From the cell containing the given text, extract its center point as (X, Y) coordinate. 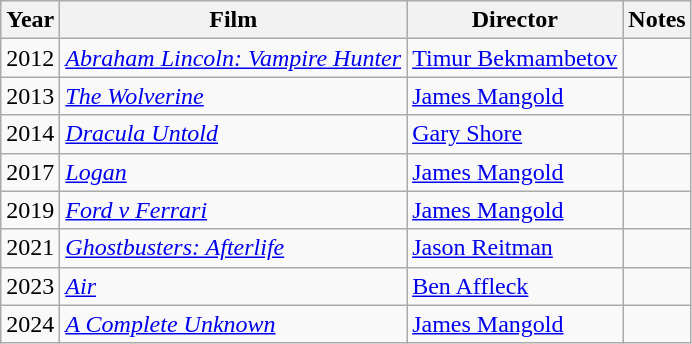
Director (515, 20)
2012 (30, 58)
2017 (30, 172)
Notes (657, 20)
2023 (30, 286)
Jason Reitman (515, 248)
Air (234, 286)
Film (234, 20)
Ben Affleck (515, 286)
Abraham Lincoln: Vampire Hunter (234, 58)
2021 (30, 248)
Ford v Ferrari (234, 210)
Gary Shore (515, 134)
The Wolverine (234, 96)
2019 (30, 210)
Year (30, 20)
2014 (30, 134)
Logan (234, 172)
A Complete Unknown (234, 324)
Ghostbusters: Afterlife (234, 248)
2013 (30, 96)
2024 (30, 324)
Timur Bekmambetov (515, 58)
Dracula Untold (234, 134)
